Output the (X, Y) coordinate of the center of the cell containing the given text.  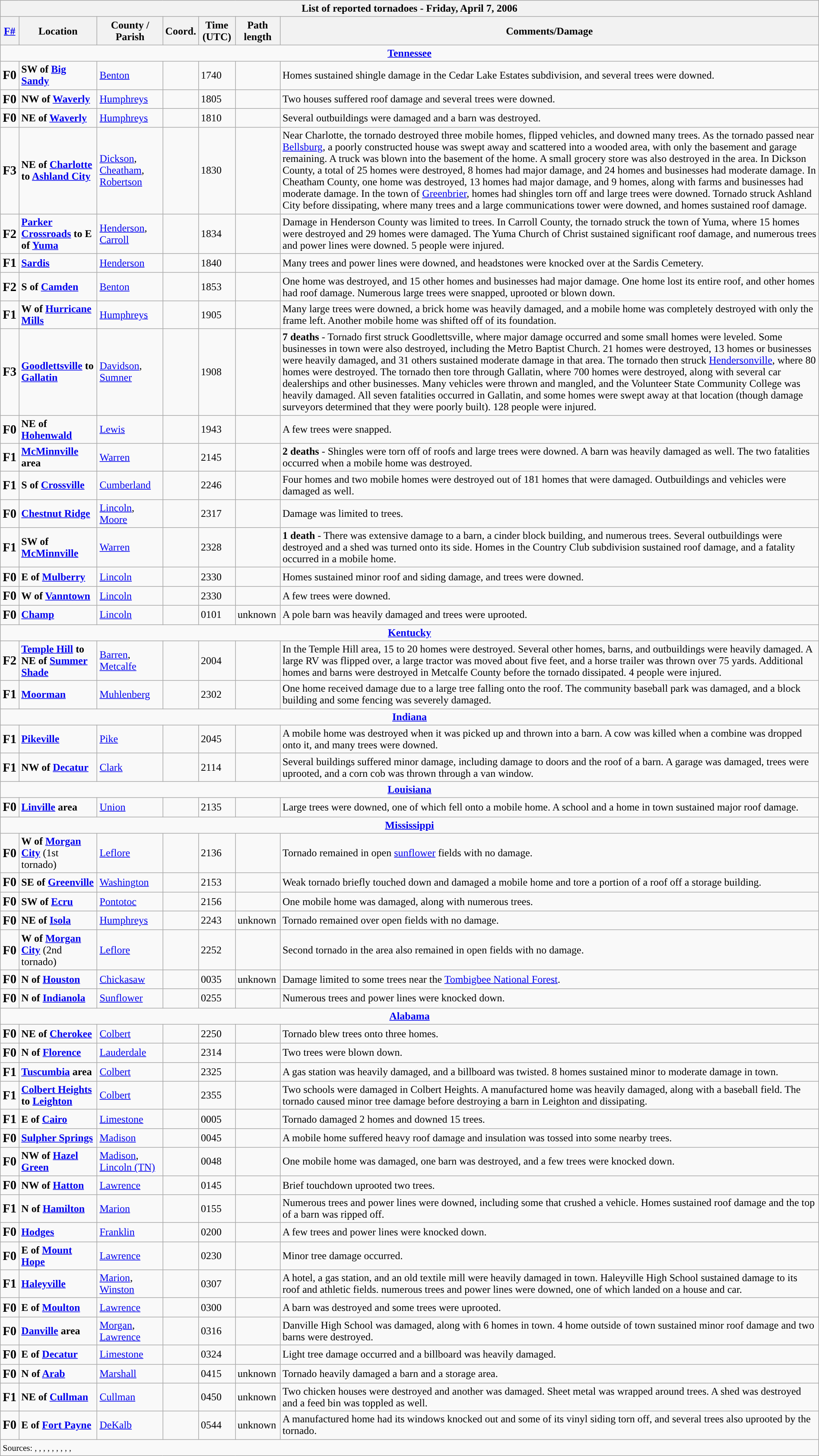
E of Decatur (58, 1355)
2243 (217, 921)
N of Indianola (58, 998)
SW of McMinnville (58, 548)
Parker Crossroads to E of Yuma (58, 234)
Time (UTC) (217, 31)
Indiana (409, 717)
A few trees and power lines were knocked down. (549, 1232)
Marion, Winston (130, 1284)
2302 (217, 694)
Several outbuildings were damaged and a barn was destroyed. (549, 118)
1943 (217, 429)
2153 (217, 883)
NW of Waverly (58, 99)
Champ (58, 615)
Moorman (58, 694)
E of Mulberry (58, 577)
Hodges (58, 1232)
Muhlenberg (130, 694)
0324 (217, 1355)
E of Mount Hope (58, 1256)
1810 (217, 118)
Cumberland (130, 485)
Chestnut Ridge (58, 514)
W of Vanntown (58, 596)
Two houses suffered roof damage and several trees were downed. (549, 99)
1908 (217, 372)
Marion (130, 1209)
W of Morgan City (1st tornado) (58, 853)
Numerous trees and power lines were knocked down. (549, 998)
1905 (217, 314)
S of Crossville (58, 485)
S of Camden (58, 287)
Goodlettsville to Gallatin (58, 372)
Danville High School was damaged, along with 6 homes in town. 4 home outside of town sustained minor roof damage and two barns were destroyed. (549, 1331)
1805 (217, 99)
0300 (217, 1307)
0145 (217, 1185)
One mobile home was damaged, along with numerous trees. (549, 902)
Coord. (181, 31)
Colbert Heights to Leighton (58, 1095)
Pikeville (58, 739)
DeKalb (130, 1425)
Morgan, Lawrence (130, 1331)
Madison, Lincoln (TN) (130, 1162)
McMinnville area (58, 458)
2004 (217, 661)
Tornado remained in open sunflower fields with no damage. (549, 853)
W of Hurricane Mills (58, 314)
Marshall (130, 1374)
Homes sustained shingle damage in the Cedar Lake Estates subdivision, and several trees were downed. (549, 75)
Sources: , , , , , , , , , (409, 1447)
0230 (217, 1256)
Damage was limited to trees. (549, 514)
Sunflower (130, 998)
Mississippi (409, 825)
0035 (217, 979)
1740 (217, 75)
2114 (217, 767)
Second tornado in the area also remained in open fields with no damage. (549, 950)
Minor tree damage occurred. (549, 1256)
2355 (217, 1095)
N of Arab (58, 1374)
Franklin (130, 1232)
Large trees were downed, one of which fell onto a mobile home. A school and a home in town sustained major roof damage. (549, 807)
2145 (217, 458)
SE of Greenville (58, 883)
2156 (217, 902)
1840 (217, 263)
NE of Isola (58, 921)
Kentucky (409, 633)
E of Cairo (58, 1119)
Location (58, 31)
E of Fort Payne (58, 1425)
County / Parish (130, 31)
Two trees were blown down. (549, 1053)
0307 (217, 1284)
0005 (217, 1119)
Tornado heavily damaged a barn and a storage area. (549, 1374)
SW of Ecru (58, 902)
Barren, Metcalfe (130, 661)
NE of Cherokee (58, 1034)
Tornado damaged 2 homes and downed 15 trees. (549, 1119)
Henderson (130, 263)
List of reported tornadoes - Friday, April 7, 2006 (409, 9)
A manufactured home had its windows knocked out and some of its vinyl siding torn off, and several trees also uprooted by the tornado. (549, 1425)
Homes sustained minor roof and siding damage, and trees were downed. (549, 577)
0316 (217, 1331)
F# (10, 31)
2314 (217, 1053)
2328 (217, 548)
Tennessee (409, 53)
0544 (217, 1425)
Louisiana (409, 789)
0255 (217, 998)
A gas station was heavily damaged, and a billboard was twisted. 8 homes sustained minor to moderate damage in town. (549, 1072)
A mobile home suffered heavy roof damage and insulation was tossed into some nearby trees. (549, 1138)
Light tree damage occurred and a billboard was heavily damaged. (549, 1355)
0045 (217, 1138)
A few trees were snapped. (549, 429)
Tornado remained over open fields with no damage. (549, 921)
Dickson, Cheatham, Robertson (130, 171)
Lauderdale (130, 1053)
2045 (217, 739)
2250 (217, 1034)
0450 (217, 1397)
1834 (217, 234)
Linville area (58, 807)
0200 (217, 1232)
Cullman (130, 1397)
Alabama (409, 1016)
0048 (217, 1162)
Sulpher Springs (58, 1138)
0155 (217, 1209)
Lewis (130, 429)
W of Morgan City (2nd tornado) (58, 950)
N of Hamilton (58, 1209)
2325 (217, 1072)
Clark (130, 767)
NW of Hatton (58, 1185)
Tuscumbia area (58, 1072)
A barn was destroyed and some trees were uprooted. (549, 1307)
A pole barn was heavily damaged and trees were uprooted. (549, 615)
1853 (217, 287)
2317 (217, 514)
Four homes and two mobile homes were destroyed out of 181 homes that were damaged. Outbuildings and vehicles were damaged as well. (549, 485)
N of Houston (58, 979)
Union (130, 807)
2252 (217, 950)
Pontotoc (130, 902)
Lincoln, Moore (130, 514)
1830 (217, 171)
Comments/Damage (549, 31)
NE of Hohenwald (58, 429)
Numerous trees and power lines were downed, including some that crushed a vehicle. Homes sustained roof damage and the top of a barn was ripped off. (549, 1209)
Danville area (58, 1331)
E of Moulton (58, 1307)
Madison (130, 1138)
Pike (130, 739)
Henderson, Carroll (130, 234)
Davidson, Sumner (130, 372)
Temple Hill to NE of Summer Shade (58, 661)
Path length (257, 31)
One mobile home was damaged, one barn was destroyed, and a few trees were knocked down. (549, 1162)
A few trees were downed. (549, 596)
NE of Cullman (58, 1397)
Damage limited to some trees near the Tombigbee National Forest. (549, 979)
NE of Waverly (58, 118)
2246 (217, 485)
2135 (217, 807)
0101 (217, 615)
0415 (217, 1374)
Weak tornado briefly touched down and damaged a mobile home and tore a portion of a roof off a storage building. (549, 883)
Brief touchdown uprooted two trees. (549, 1185)
Tornado blew trees onto three homes. (549, 1034)
NE of Charlotte to Ashland City (58, 171)
Chickasaw (130, 979)
NW of Decatur (58, 767)
N of Florence (58, 1053)
Haleyville (58, 1284)
2136 (217, 853)
Many trees and power lines were downed, and headstones were knocked over at the Sardis Cemetery. (549, 263)
SW of Big Sandy (58, 75)
Sardis (58, 263)
Washington (130, 883)
NW of Hazel Green (58, 1162)
